Determine the [X, Y] coordinate at the center of the cell enclosing the given text.  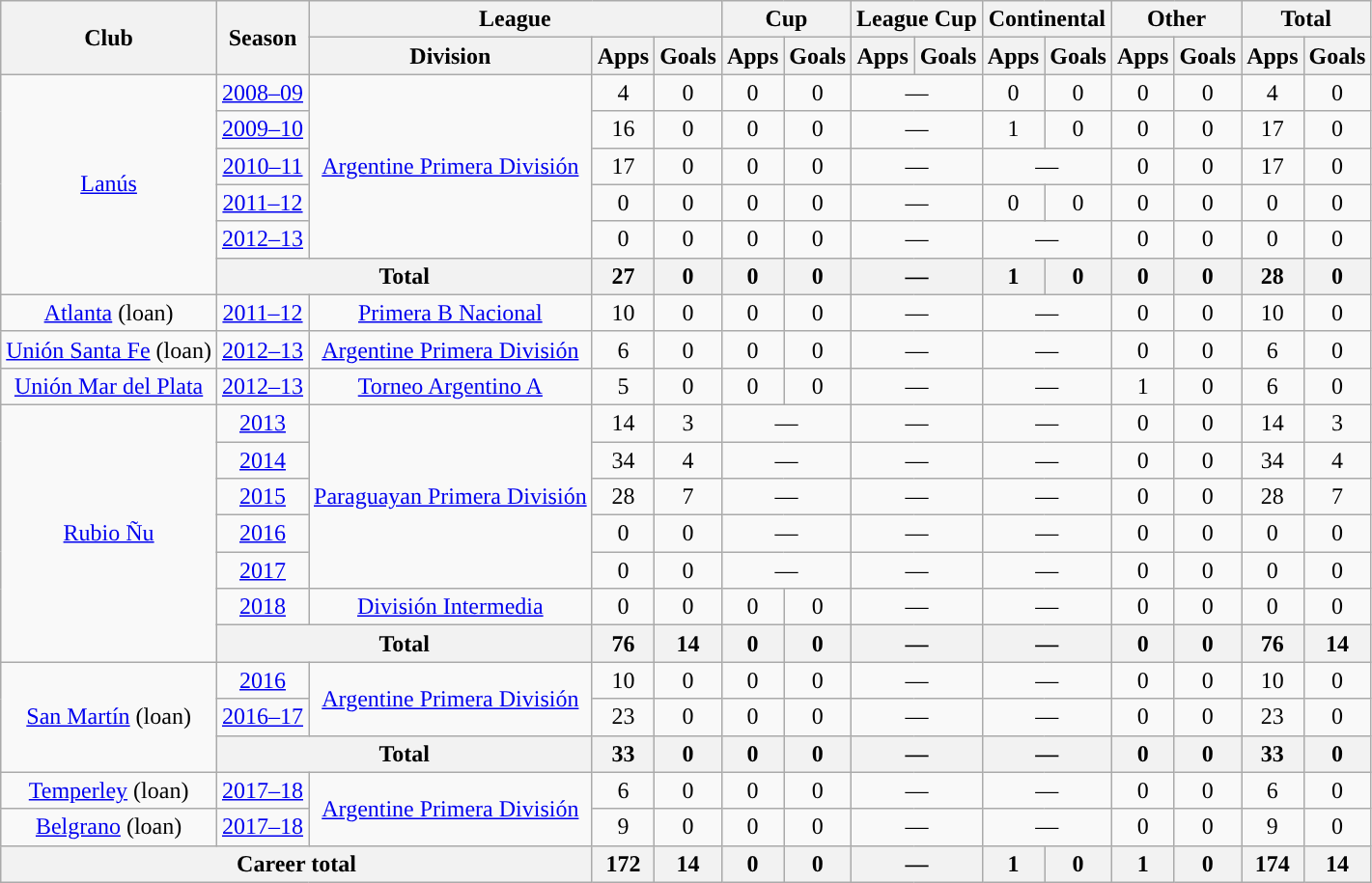
2010–11 [263, 166]
Cup [786, 19]
Rubio Ñu [109, 533]
2015 [263, 497]
2018 [263, 607]
Lanús [109, 184]
Unión Mar del Plata [109, 386]
2009–10 [263, 129]
League [516, 19]
Season [263, 38]
27 [623, 276]
Atlanta (loan) [109, 313]
San Martín (loan) [109, 717]
5 [623, 386]
172 [623, 864]
Unión Santa Fe (loan) [109, 349]
Paraguayan Primera División [451, 496]
Primera B Nacional [451, 313]
Division [451, 56]
División Intermedia [451, 607]
League Cup [917, 19]
2016–17 [263, 717]
2013 [263, 423]
2014 [263, 460]
Club [109, 38]
2008–09 [263, 93]
Torneo Argentino A [451, 386]
16 [623, 129]
Belgrano (loan) [109, 827]
Other [1176, 19]
174 [1273, 864]
Career total [296, 864]
2017 [263, 570]
Continental [1047, 19]
Temperley (loan) [109, 790]
